Scan for the cell matching the given text and deliver its (x, y) coordinate at center. 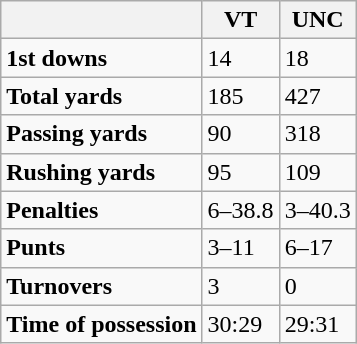
VT (240, 20)
3–40.3 (318, 210)
14 (240, 58)
30:29 (240, 324)
0 (318, 286)
Punts (102, 248)
3–11 (240, 248)
185 (240, 96)
427 (318, 96)
Total yards (102, 96)
109 (318, 172)
3 (240, 286)
95 (240, 172)
Rushing yards (102, 172)
318 (318, 134)
Time of possession (102, 324)
Penalties (102, 210)
1st downs (102, 58)
18 (318, 58)
90 (240, 134)
29:31 (318, 324)
6–38.8 (240, 210)
UNC (318, 20)
Passing yards (102, 134)
Turnovers (102, 286)
6–17 (318, 248)
